For the text-containing cell, return its midpoint in (x, y) coordinate format. 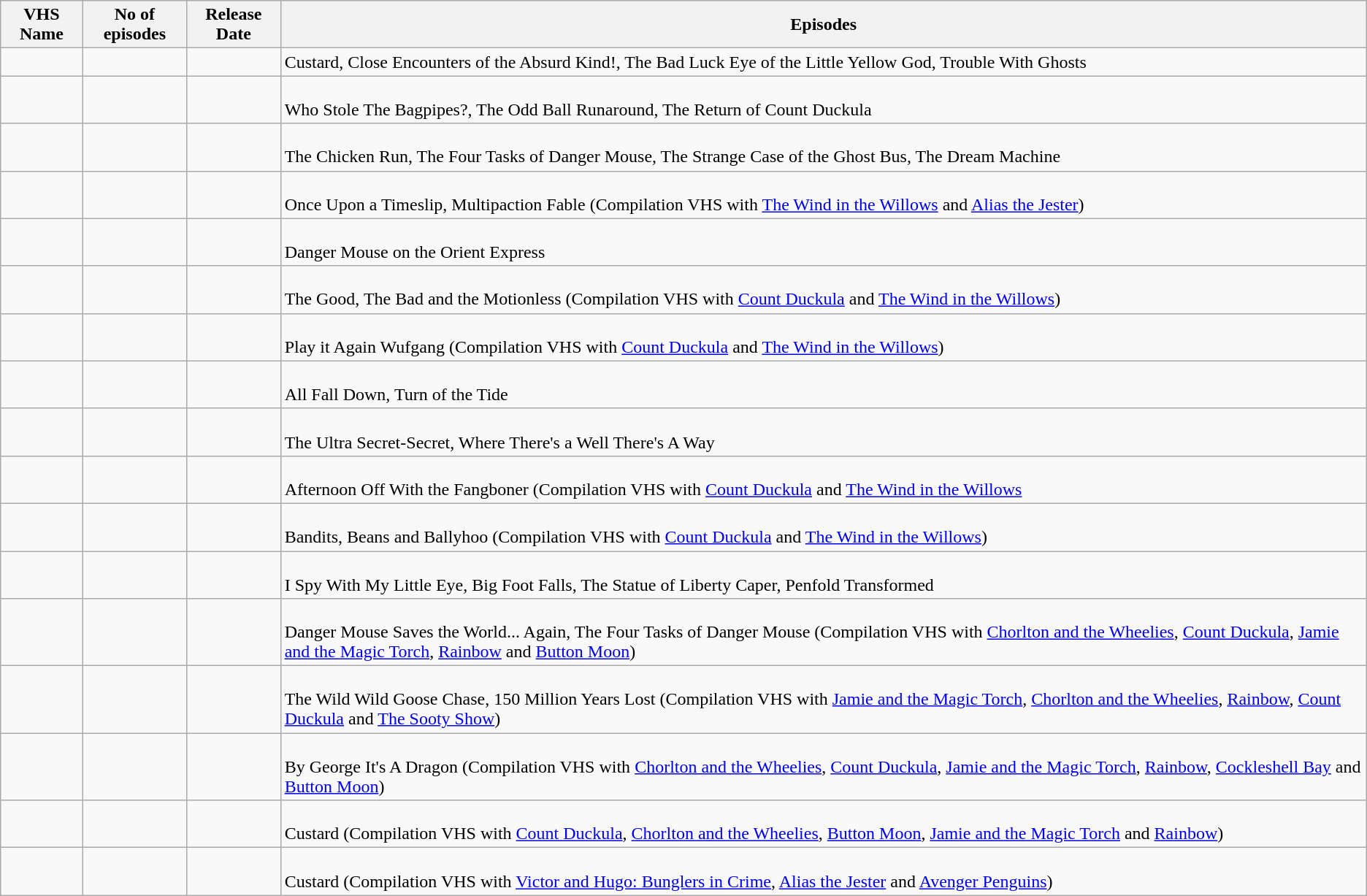
Who Stole The Bagpipes?, The Odd Ball Runaround, The Return of Count Duckula (824, 99)
Danger Mouse on the Orient Express (824, 242)
VHS Name (42, 25)
All Fall Down, Turn of the Tide (824, 384)
Release Date (234, 25)
I Spy With My Little Eye, Big Foot Falls, The Statue of Liberty Caper, Penfold Transformed (824, 574)
Once Upon a Timeslip, Multipaction Fable (Compilation VHS with The Wind in the Willows and Alias the Jester) (824, 194)
The Good, The Bad and the Motionless (Compilation VHS with Count Duckula and The Wind in the Willows) (824, 289)
Episodes (824, 25)
Afternoon Off With the Fangboner (Compilation VHS with Count Duckula and The Wind in the Willows (824, 479)
The Chicken Run, The Four Tasks of Danger Mouse, The Strange Case of the Ghost Bus, The Dream Machine (824, 148)
Custard (Compilation VHS with Count Duckula, Chorlton and the Wheelies, Button Moon, Jamie and the Magic Torch and Rainbow) (824, 824)
Play it Again Wufgang (Compilation VHS with Count Duckula and The Wind in the Willows) (824, 337)
Bandits, Beans and Ballyhoo (Compilation VHS with Count Duckula and The Wind in the Willows) (824, 527)
Custard, Close Encounters of the Absurd Kind!, The Bad Luck Eye of the Little Yellow God, Trouble With Ghosts (824, 62)
Custard (Compilation VHS with Victor and Hugo: Bunglers in Crime, Alias the Jester and Avenger Penguins) (824, 872)
No of episodes (134, 25)
The Ultra Secret-Secret, Where There's a Well There's A Way (824, 432)
